Locate the cell with the specified text and output its (x, y) center coordinate. 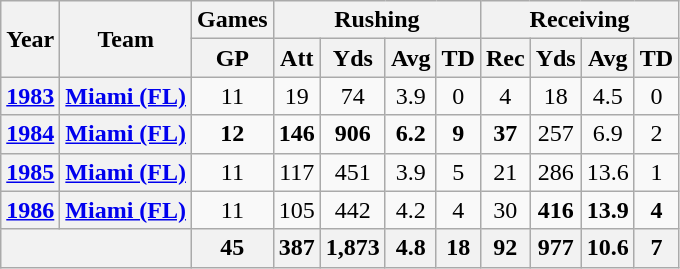
1984 (30, 134)
13.6 (608, 172)
74 (352, 96)
5 (458, 172)
6.9 (608, 134)
30 (505, 210)
92 (505, 248)
45 (233, 248)
1,873 (352, 248)
4.8 (410, 248)
1985 (30, 172)
1986 (30, 210)
13.9 (608, 210)
Receiving (579, 20)
10.6 (608, 248)
6.2 (410, 134)
Att (296, 58)
4.2 (410, 210)
37 (505, 134)
4.5 (608, 96)
105 (296, 210)
906 (352, 134)
387 (296, 248)
19 (296, 96)
451 (352, 172)
117 (296, 172)
442 (352, 210)
GP (233, 58)
146 (296, 134)
7 (656, 248)
9 (458, 134)
21 (505, 172)
1 (656, 172)
12 (233, 134)
286 (556, 172)
2 (656, 134)
416 (556, 210)
257 (556, 134)
Rushing (376, 20)
Rec (505, 58)
977 (556, 248)
Team (126, 39)
1983 (30, 96)
Year (30, 39)
Games (233, 20)
